Output the [X, Y] coordinate of the center of the cell containing the given text.  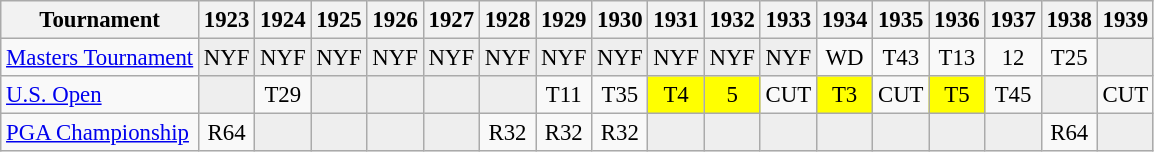
1929 [564, 20]
1927 [451, 20]
1936 [957, 20]
1938 [1069, 20]
1925 [339, 20]
1928 [507, 20]
T13 [957, 58]
U.S. Open [100, 95]
T35 [620, 95]
1931 [676, 20]
T3 [844, 95]
1939 [1125, 20]
1934 [844, 20]
5 [732, 95]
T45 [1013, 95]
T5 [957, 95]
T25 [1069, 58]
T43 [901, 58]
T29 [283, 95]
1930 [620, 20]
Masters Tournament [100, 58]
1932 [732, 20]
Tournament [100, 20]
PGA Championship [100, 133]
1923 [227, 20]
1935 [901, 20]
1937 [1013, 20]
1926 [395, 20]
T4 [676, 95]
1933 [788, 20]
12 [1013, 58]
T11 [564, 95]
1924 [283, 20]
WD [844, 58]
